Locate the cell with the specified text and output its (x, y) center coordinate. 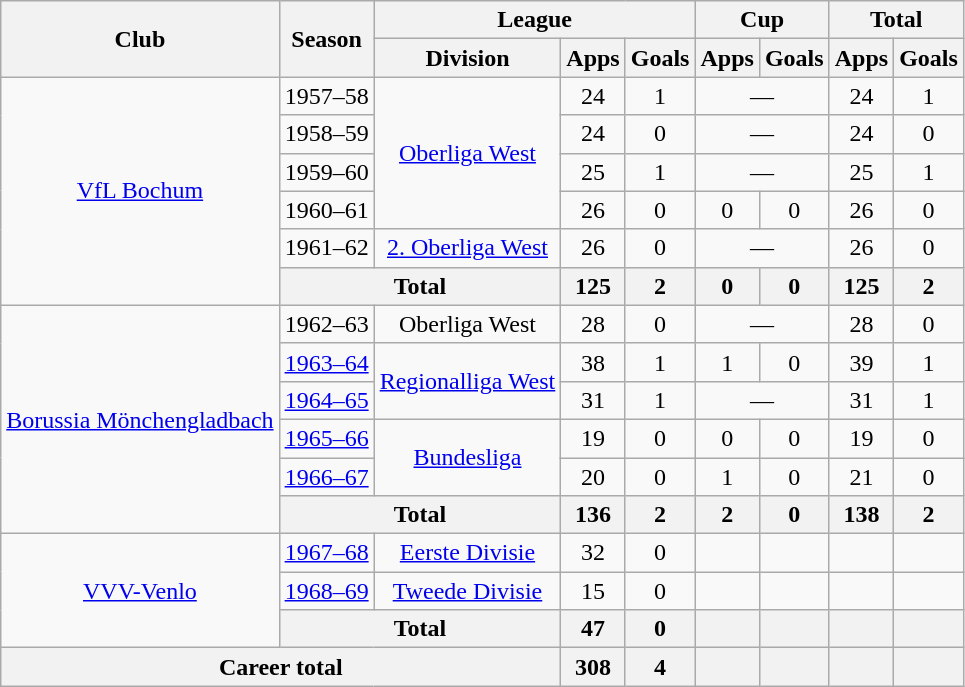
Eerste Divisie (468, 553)
1959–60 (326, 172)
League (534, 20)
138 (861, 515)
Club (140, 39)
1968–69 (326, 591)
Season (326, 39)
1966–67 (326, 477)
4 (660, 667)
1957–58 (326, 96)
1962–63 (326, 324)
Division (468, 58)
VfL Bochum (140, 191)
39 (861, 362)
Tweede Divisie (468, 591)
1961–62 (326, 248)
Borussia Mönchengladbach (140, 419)
308 (593, 667)
1965–66 (326, 438)
2. Oberliga West (468, 248)
Cup (762, 20)
15 (593, 591)
47 (593, 629)
1964–65 (326, 400)
1958–59 (326, 134)
Regionalliga West (468, 381)
20 (593, 477)
38 (593, 362)
Bundesliga (468, 457)
VVV-Venlo (140, 591)
1967–68 (326, 553)
1963–64 (326, 362)
Career total (281, 667)
1960–61 (326, 210)
136 (593, 515)
32 (593, 553)
21 (861, 477)
